Identify which cell holds the provided text, then report its (x, y) central coordinate. 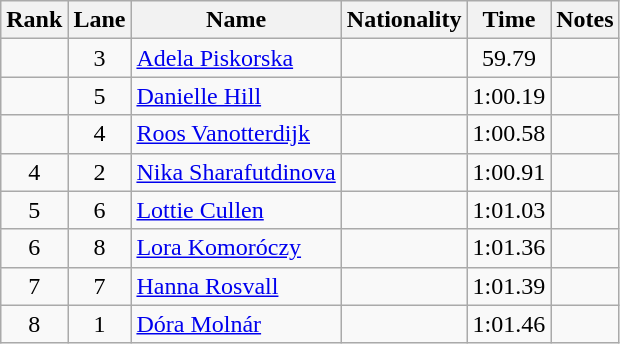
1:00.19 (509, 96)
Nika Sharafutdinova (236, 172)
Lora Komoróczy (236, 248)
1:01.36 (509, 248)
Lottie Cullen (236, 210)
Nationality (404, 20)
Dóra Molnár (236, 324)
1:00.58 (509, 134)
Roos Vanotterdijk (236, 134)
Lane (100, 20)
Danielle Hill (236, 96)
1:01.39 (509, 286)
1 (100, 324)
Notes (585, 20)
1:01.46 (509, 324)
2 (100, 172)
1:01.03 (509, 210)
Hanna Rosvall (236, 286)
1:00.91 (509, 172)
3 (100, 58)
Name (236, 20)
59.79 (509, 58)
Time (509, 20)
Rank (34, 20)
Adela Piskorska (236, 58)
